Return the (X, Y) coordinate for the center point of the cell that contains the specified text.  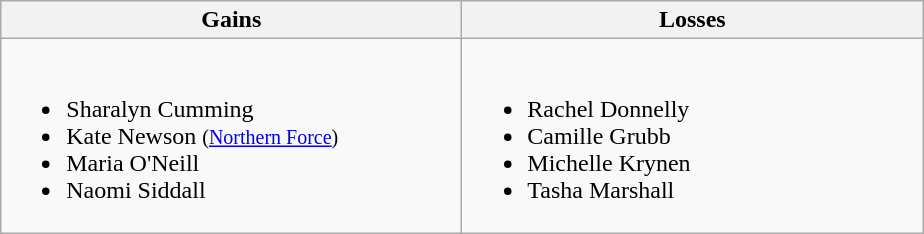
Sharalyn CummingKate Newson (Northern Force)Maria O'NeillNaomi Siddall (232, 136)
Losses (692, 20)
Gains (232, 20)
Rachel DonnellyCamille GrubbMichelle KrynenTasha Marshall (692, 136)
